Scan for the cell matching the given text and deliver its [X, Y] coordinate at center. 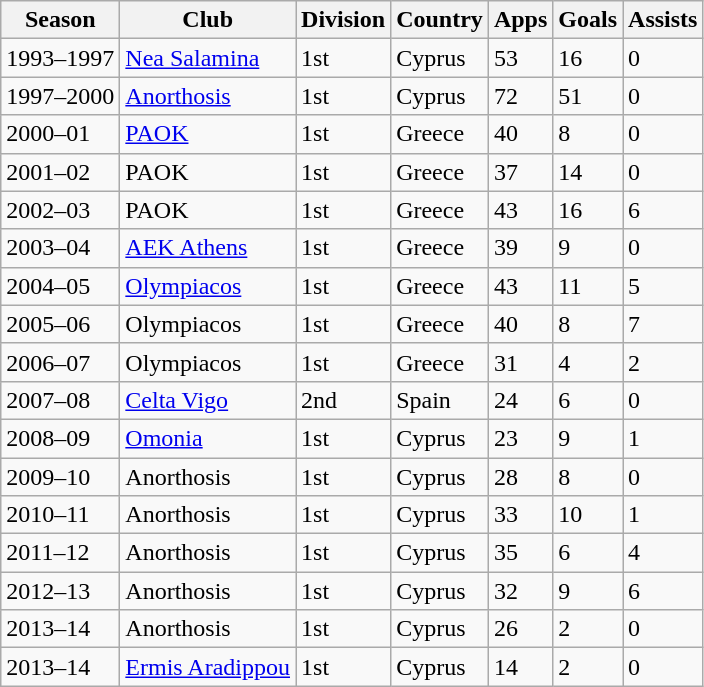
Season [60, 20]
Celta Vigo [208, 400]
2011–12 [60, 553]
2012–13 [60, 591]
39 [520, 248]
37 [520, 172]
Division [344, 20]
2010–11 [60, 515]
AEK Athens [208, 248]
32 [520, 591]
26 [520, 629]
Nea Salamina [208, 58]
Assists [663, 20]
11 [588, 286]
10 [588, 515]
1993–1997 [60, 58]
35 [520, 553]
Omonia [208, 438]
2005–06 [60, 324]
5 [663, 286]
28 [520, 477]
31 [520, 362]
24 [520, 400]
1997–2000 [60, 96]
2004–05 [60, 286]
Spain [440, 400]
23 [520, 438]
2008–09 [60, 438]
51 [588, 96]
2003–04 [60, 248]
Apps [520, 20]
Club [208, 20]
7 [663, 324]
2009–10 [60, 477]
2001–02 [60, 172]
2007–08 [60, 400]
Goals [588, 20]
2002–03 [60, 210]
2006–07 [60, 362]
2nd [344, 400]
Country [440, 20]
Ermis Aradippou [208, 667]
72 [520, 96]
2000–01 [60, 134]
53 [520, 58]
33 [520, 515]
